Return (X, Y) of the center of cell containing provided text 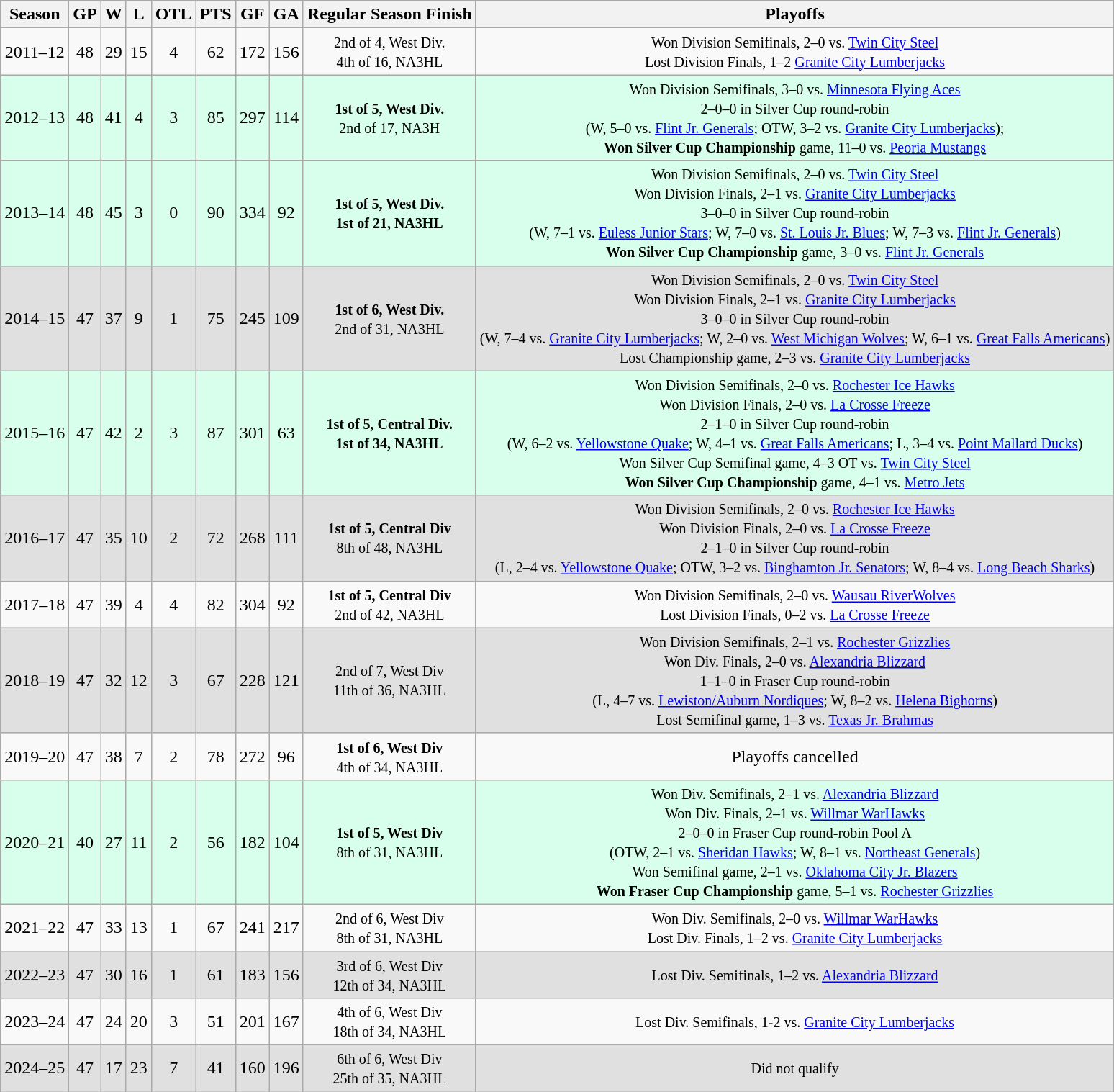
334 (252, 213)
2020–21 (35, 842)
268 (252, 538)
Won Division Semifinals, 2–0 vs. Wausau RiverWolvesLost Division Finals, 0–2 vs. La Crosse Freeze (794, 605)
6th of 6, West Div25th of 35, NA3HL (389, 1068)
9 (138, 318)
30 (114, 975)
2011–12 (35, 52)
61 (216, 975)
15 (138, 52)
32 (114, 680)
GF (252, 14)
2023–24 (35, 1022)
56 (216, 842)
37 (114, 318)
12 (138, 680)
GP (85, 14)
24 (114, 1022)
2017–18 (35, 605)
Regular Season Finish (389, 14)
20 (138, 1022)
182 (252, 842)
183 (252, 975)
Won Div. Semifinals, 2–0 vs. Willmar WarHawksLost Div. Finals, 1–2 vs. Granite City Lumberjacks (794, 927)
2014–15 (35, 318)
16 (138, 975)
241 (252, 927)
Won Division Semifinals, 2–0 vs. Twin City SteelLost Division Finals, 1–2 Granite City Lumberjacks (794, 52)
2021–22 (35, 927)
1st of 5, Central Div.1st of 34, NA3HL (389, 433)
Did not qualify (794, 1068)
104 (286, 842)
109 (286, 318)
2nd of 7, West Div11th of 36, NA3HL (389, 680)
82 (216, 605)
2019–20 (35, 756)
72 (216, 538)
2nd of 4, West Div.4th of 16, NA3HL (389, 52)
40 (85, 842)
297 (252, 118)
Lost Div. Semifinals, 1–2 vs. Alexandria Blizzard (794, 975)
167 (286, 1022)
217 (286, 927)
45 (114, 213)
27 (114, 842)
304 (252, 605)
228 (252, 680)
1st of 6, West Div.2nd of 31, NA3HL (389, 318)
78 (216, 756)
301 (252, 433)
29 (114, 52)
38 (114, 756)
OTL (173, 14)
2016–17 (35, 538)
51 (216, 1022)
160 (252, 1068)
35 (114, 538)
PTS (216, 14)
2015–16 (35, 433)
Playoffs (794, 14)
11 (138, 842)
3rd of 6, West Div12th of 34, NA3HL (389, 975)
23 (138, 1068)
75 (216, 318)
1st of 5, West Div8th of 31, NA3HL (389, 842)
Playoffs cancelled (794, 756)
1st of 5, West Div.2nd of 17, NA3H (389, 118)
62 (216, 52)
2024–25 (35, 1068)
0 (173, 213)
1st of 6, West Div4th of 34, NA3HL (389, 756)
272 (252, 756)
87 (216, 433)
172 (252, 52)
17 (114, 1068)
63 (286, 433)
W (114, 14)
2nd of 6, West Div8th of 31, NA3HL (389, 927)
4th of 6, West Div18th of 34, NA3HL (389, 1022)
2013–14 (35, 213)
Season (35, 14)
42 (114, 433)
85 (216, 118)
245 (252, 318)
L (138, 14)
1st of 5, West Div. 1st of 21, NA3HL (389, 213)
13 (138, 927)
90 (216, 213)
39 (114, 605)
111 (286, 538)
196 (286, 1068)
33 (114, 927)
2022–23 (35, 975)
96 (286, 756)
10 (138, 538)
121 (286, 680)
1st of 5, Central Div2nd of 42, NA3HL (389, 605)
Lost Div. Semifinals, 1-2 vs. Granite City Lumberjacks (794, 1022)
1st of 5, Central Div8th of 48, NA3HL (389, 538)
GA (286, 14)
201 (252, 1022)
114 (286, 118)
2012–13 (35, 118)
2018–19 (35, 680)
